Output the (X, Y) coordinate of the center of the cell containing the given text.  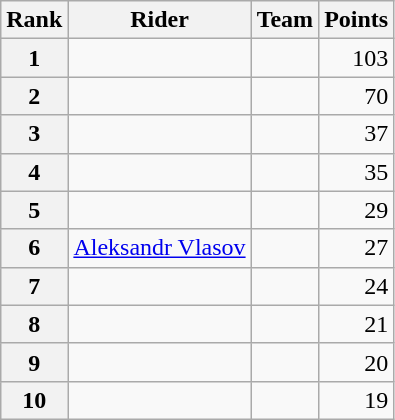
29 (356, 210)
9 (34, 362)
19 (356, 400)
10 (34, 400)
8 (34, 324)
21 (356, 324)
Rank (34, 20)
35 (356, 172)
24 (356, 286)
4 (34, 172)
2 (34, 96)
20 (356, 362)
37 (356, 134)
70 (356, 96)
6 (34, 248)
Rider (160, 20)
27 (356, 248)
Aleksandr Vlasov (160, 248)
Team (285, 20)
5 (34, 210)
Points (356, 20)
103 (356, 58)
7 (34, 286)
1 (34, 58)
3 (34, 134)
